For the text-containing cell, return its midpoint in [x, y] coordinate format. 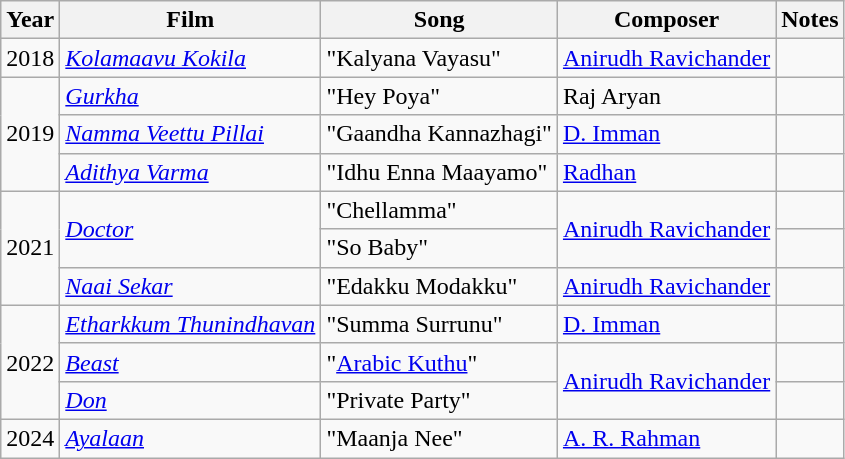
Don [190, 400]
"Arabic Kuthu" [440, 362]
"Hey Poya" [440, 96]
Kolamaavu Kokila [190, 58]
"Gaandha Kannazhagi" [440, 134]
2019 [30, 134]
"Kalyana Vayasu" [440, 58]
Ayalaan [190, 438]
Gurkha [190, 96]
Raj Aryan [666, 96]
2018 [30, 58]
2021 [30, 248]
"So Baby" [440, 248]
Composer [666, 20]
2022 [30, 362]
Notes [810, 20]
Radhan [666, 172]
Doctor [190, 229]
Beast [190, 362]
2024 [30, 438]
"Chellamma" [440, 210]
"Private Party" [440, 400]
"Idhu Enna Maayamo" [440, 172]
A. R. Rahman [666, 438]
Film [190, 20]
Namma Veettu Pillai [190, 134]
Naai Sekar [190, 286]
"Maanja Nee" [440, 438]
Year [30, 20]
"Edakku Modakku" [440, 286]
Song [440, 20]
Adithya Varma [190, 172]
Etharkkum Thunindhavan [190, 324]
"Summa Surrunu" [440, 324]
